Return the (X, Y) coordinate for the center point of the cell that contains the specified text.  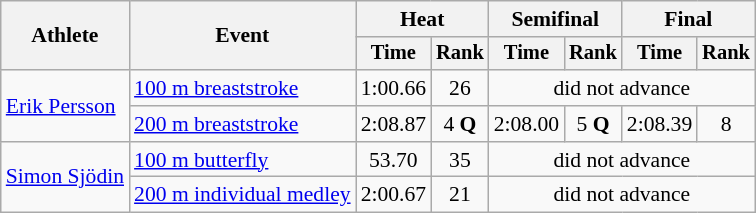
2:08.00 (526, 124)
100 m butterfly (242, 160)
2:08.87 (394, 124)
2:00.67 (394, 195)
Event (242, 36)
35 (460, 160)
200 m individual medley (242, 195)
21 (460, 195)
26 (460, 88)
Final (688, 19)
1:00.66 (394, 88)
4 Q (460, 124)
100 m breaststroke (242, 88)
53.70 (394, 160)
Athlete (65, 36)
Semifinal (556, 19)
Heat (422, 19)
Erik Persson (65, 106)
8 (726, 124)
2:08.39 (660, 124)
200 m breaststroke (242, 124)
5 Q (593, 124)
Simon Sjödin (65, 178)
